Determine the [x, y] coordinate at the center of the cell enclosing the given text.  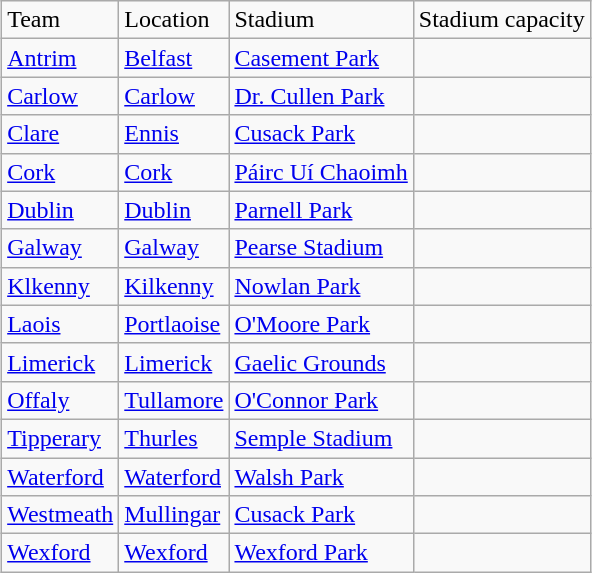
Stadium [321, 20]
Thurles [174, 438]
Klkenny [60, 286]
Westmeath [60, 515]
Casement Park [321, 58]
Dr. Cullen Park [321, 96]
Tipperary [60, 438]
Clare [60, 134]
Gaelic Grounds [321, 362]
Ennis [174, 134]
Tullamore [174, 400]
Stadium capacity [502, 20]
Walsh Park [321, 477]
O'Connor Park [321, 400]
Laois [60, 324]
Kilkenny [174, 286]
Mullingar [174, 515]
Parnell Park [321, 210]
Portlaoise [174, 324]
O'Moore Park [321, 324]
Wexford Park [321, 553]
Pearse Stadium [321, 248]
Offaly [60, 400]
Antrim [60, 58]
Páirc Uí Chaoimh [321, 172]
Team [60, 20]
Semple Stadium [321, 438]
Location [174, 20]
Belfast [174, 58]
Nowlan Park [321, 286]
